From the cell containing the given text, extract its center point as (X, Y) coordinate. 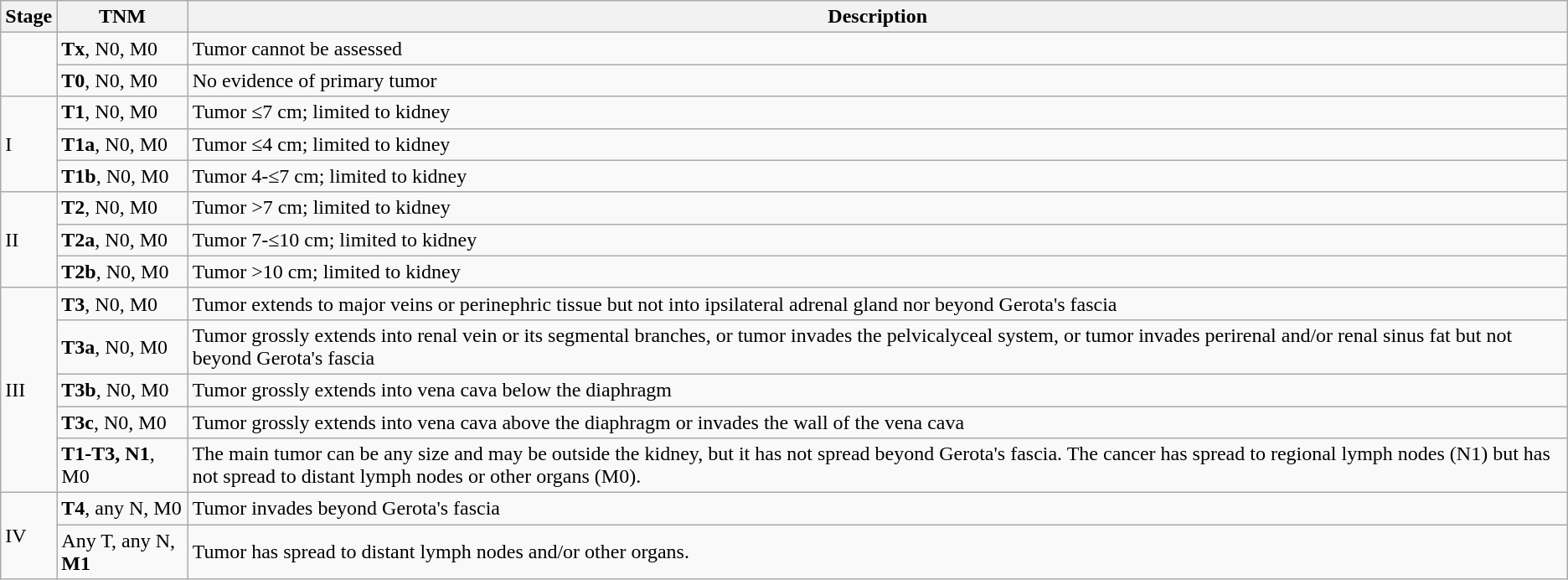
Tumor cannot be assessed (878, 49)
T3a, N0, M0 (122, 347)
T4, any N, M0 (122, 509)
Tumor extends to major veins or perinephric tissue but not into ipsilateral adrenal gland nor beyond Gerota's fascia (878, 303)
II (28, 240)
Tumor has spread to distant lymph nodes and/or other organs. (878, 552)
T3, N0, M0 (122, 303)
T0, N0, M0 (122, 80)
T2b, N0, M0 (122, 272)
Stage (28, 17)
Tumor ≤4 cm; limited to kidney (878, 144)
III (28, 390)
Description (878, 17)
Tumor invades beyond Gerota's fascia (878, 509)
IV (28, 536)
Tumor 4-≤7 cm; limited to kidney (878, 176)
Tumor >10 cm; limited to kidney (878, 272)
T2a, N0, M0 (122, 240)
T3c, N0, M0 (122, 422)
Any T, any N, M1 (122, 552)
Tumor ≤7 cm; limited to kidney (878, 112)
T1a, N0, M0 (122, 144)
T1-T3, N1, M0 (122, 466)
Tumor 7-≤10 cm; limited to kidney (878, 240)
No evidence of primary tumor (878, 80)
TNM (122, 17)
Tumor grossly extends into vena cava below the diaphragm (878, 390)
Tumor grossly extends into vena cava above the diaphragm or invades the wall of the vena cava (878, 422)
Tumor >7 cm; limited to kidney (878, 208)
T1b, N0, M0 (122, 176)
Tx, N0, M0 (122, 49)
T3b, N0, M0 (122, 390)
T1, N0, M0 (122, 112)
I (28, 144)
T2, N0, M0 (122, 208)
